Pinpoint the cell where the given text exists, returning its (X, Y) midpoint coordinate. 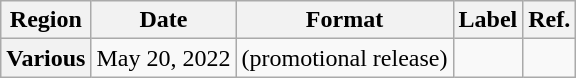
Label (488, 20)
Region (46, 20)
(promotional release) (344, 58)
Format (344, 20)
Date (164, 20)
May 20, 2022 (164, 58)
Ref. (550, 20)
Various (46, 58)
